Identify which cell holds the provided text, then report its [x, y] central coordinate. 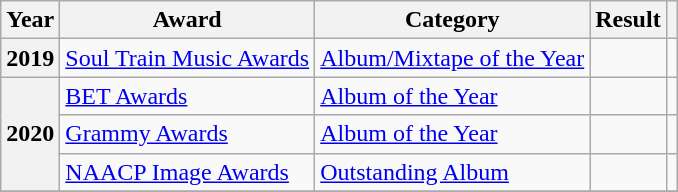
Soul Train Music Awards [188, 58]
Award [188, 20]
Album/Mixtape of the Year [452, 58]
Outstanding Album [452, 172]
BET Awards [188, 96]
2019 [30, 58]
NAACP Image Awards [188, 172]
Year [30, 20]
Result [628, 20]
2020 [30, 134]
Grammy Awards [188, 134]
Category [452, 20]
